Return the (x, y) coordinate for the center point of the cell that contains the specified text.  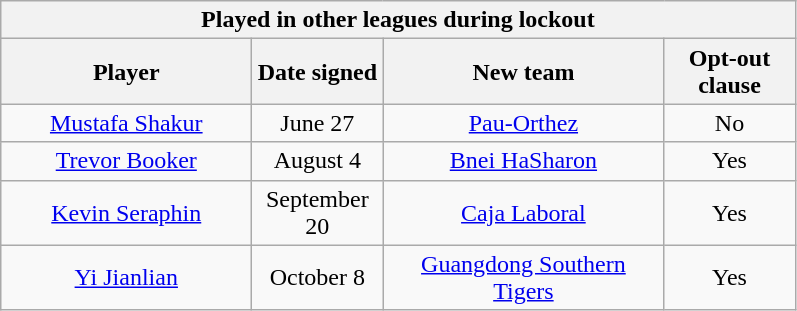
Opt-out clause (730, 72)
Trevor Booker (126, 161)
August 4 (318, 161)
New team (524, 72)
Yi Jianlian (126, 278)
Mustafa Shakur (126, 123)
Date signed (318, 72)
Played in other leagues during lockout (398, 20)
No (730, 123)
Pau-Orthez (524, 123)
Caja Laboral (524, 212)
October 8 (318, 278)
Kevin Seraphin (126, 212)
September 20 (318, 212)
June 27 (318, 123)
Bnei HaSharon (524, 161)
Guangdong Southern Tigers (524, 278)
Player (126, 72)
